Identify which cell holds the provided text, then report its (x, y) central coordinate. 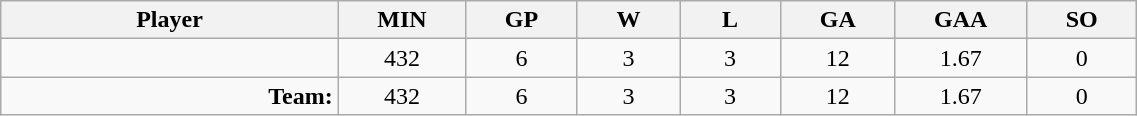
L (730, 20)
GA (838, 20)
W (628, 20)
MIN (402, 20)
Player (170, 20)
GAA (961, 20)
Team: (170, 96)
SO (1081, 20)
GP (522, 20)
